Scan for the cell matching the given text and deliver its (x, y) coordinate at center. 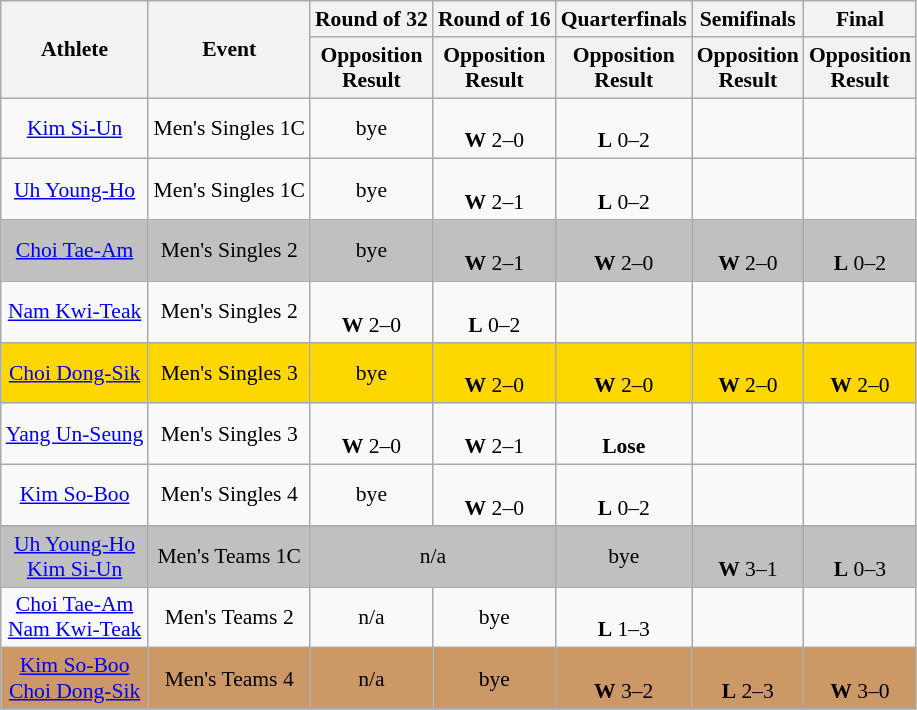
Uh Young-HoKim Si-Un (75, 556)
Final (860, 19)
L 1–3 (624, 618)
Yang Un-Seung (75, 434)
W 3–2 (624, 678)
Men's Teams 4 (229, 678)
Choi Tae-Am (75, 250)
Choi Dong-Sik (75, 372)
L 0–3 (860, 556)
Semifinals (748, 19)
Event (229, 50)
Lose (624, 434)
Kim Si-Un (75, 128)
Nam Kwi-Teak (75, 312)
Athlete (75, 50)
Kim So-Boo (75, 496)
Uh Young-Ho (75, 190)
Round of 32 (372, 19)
Men's Teams 2 (229, 618)
Choi Tae-AmNam Kwi-Teak (75, 618)
Quarterfinals (624, 19)
L 2–3 (748, 678)
Men's Teams 1C (229, 556)
Round of 16 (494, 19)
W 3–1 (748, 556)
W 3–0 (860, 678)
Men's Singles 4 (229, 496)
Kim So-BooChoi Dong-Sik (75, 678)
